Identify which cell holds the provided text, then report its (X, Y) central coordinate. 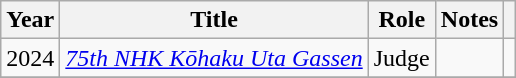
2024 (30, 58)
Role (402, 20)
Judge (402, 58)
Notes (469, 20)
Title (214, 20)
75th NHK Kōhaku Uta Gassen (214, 58)
Year (30, 20)
